Extract the (x, y) coordinate from the center of the cell holding the provided text.  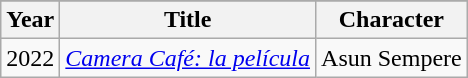
Character (392, 20)
Title (188, 20)
Asun Sempere (392, 58)
Camera Café: la película (188, 58)
2022 (30, 58)
Year (30, 20)
